Pinpoint the cell where the given text exists, returning its (x, y) midpoint coordinate. 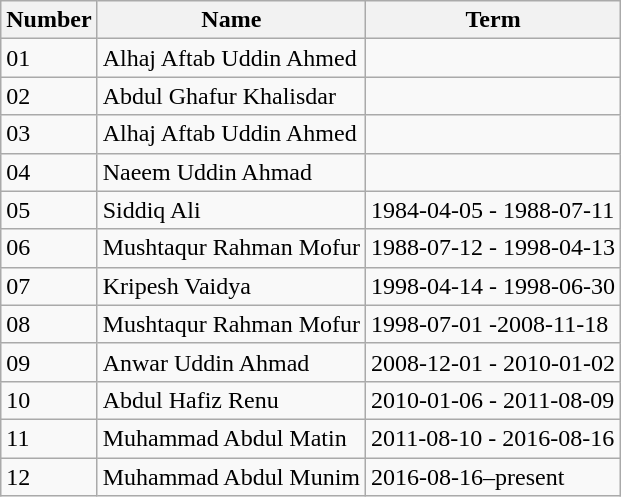
09 (49, 362)
Anwar Uddin Ahmad (231, 362)
2010-01-06 - 2011-08-09 (494, 400)
Abdul Hafiz Renu (231, 400)
Term (494, 20)
12 (49, 477)
Kripesh Vaidya (231, 286)
08 (49, 324)
Muhammad Abdul Matin (231, 438)
10 (49, 400)
Muhammad Abdul Munim (231, 477)
Abdul Ghafur Khalisdar (231, 96)
03 (49, 134)
2011-08-10 - 2016-08-16 (494, 438)
06 (49, 248)
Number (49, 20)
Naeem Uddin Ahmad (231, 172)
1998-04-14 - 1998-06-30 (494, 286)
1984-04-05 - 1988-07-11 (494, 210)
07 (49, 286)
01 (49, 58)
02 (49, 96)
05 (49, 210)
2008-12-01 - 2010-01-02 (494, 362)
1988-07-12 - 1998-04-13 (494, 248)
Name (231, 20)
04 (49, 172)
11 (49, 438)
1998-07-01 -2008-11-18 (494, 324)
Siddiq Ali (231, 210)
2016-08-16–present (494, 477)
